Scan for the cell matching the given text and deliver its [x, y] coordinate at center. 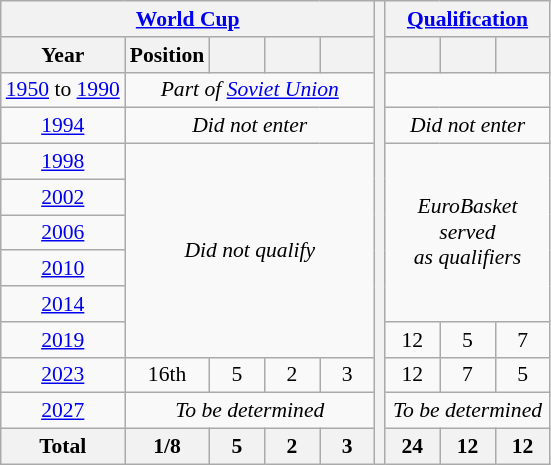
Year [63, 55]
2002 [63, 197]
2010 [63, 269]
World Cup [188, 19]
1/8 [167, 447]
EuroBasket servedas qualifiers [468, 233]
2019 [63, 340]
1994 [63, 126]
1998 [63, 162]
24 [412, 447]
2027 [63, 411]
Qualification [468, 19]
Part of Soviet Union [250, 90]
1950 to 1990 [63, 90]
16th [167, 375]
Total [63, 447]
2023 [63, 375]
Position [167, 55]
2006 [63, 233]
2014 [63, 304]
Did not qualify [250, 251]
